Provide the (X, Y) coordinate of the cell's center where the given text is located.  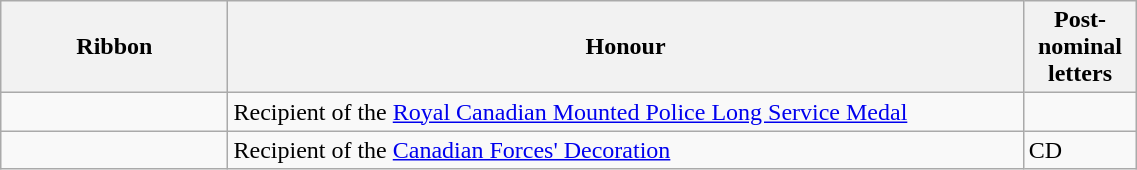
Recipient of the Royal Canadian Mounted Police Long Service Medal (626, 112)
CD (1080, 150)
Honour (626, 47)
Ribbon (114, 47)
Post-nominal letters (1080, 47)
Recipient of the Canadian Forces' Decoration (626, 150)
